From the cell containing the given text, extract its center point as [X, Y] coordinate. 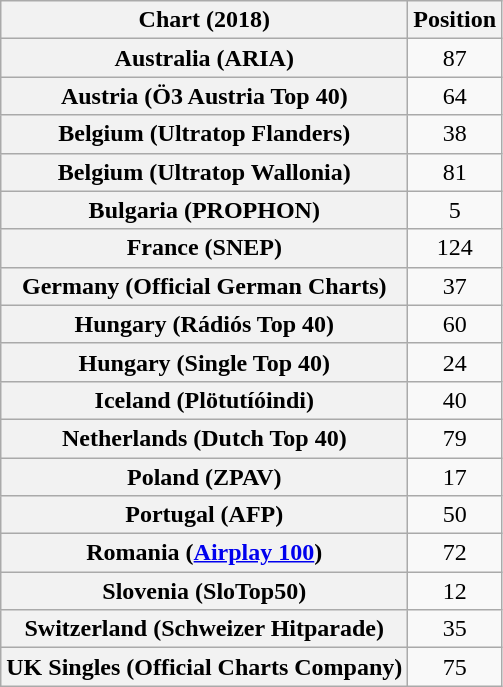
Switzerland (Schweizer Hitparade) [204, 629]
81 [455, 172]
Poland (ZPAV) [204, 477]
64 [455, 96]
17 [455, 477]
Germany (Official German Charts) [204, 286]
12 [455, 591]
Bulgaria (PROPHON) [204, 210]
50 [455, 515]
87 [455, 58]
Iceland (Plötutíóindi) [204, 400]
37 [455, 286]
UK Singles (Official Charts Company) [204, 667]
Romania (Airplay 100) [204, 553]
Portugal (AFP) [204, 515]
Belgium (Ultratop Wallonia) [204, 172]
Hungary (Single Top 40) [204, 362]
5 [455, 210]
38 [455, 134]
Slovenia (SloTop50) [204, 591]
60 [455, 324]
Australia (ARIA) [204, 58]
Chart (2018) [204, 20]
35 [455, 629]
Position [455, 20]
40 [455, 400]
Netherlands (Dutch Top 40) [204, 438]
Belgium (Ultratop Flanders) [204, 134]
France (SNEP) [204, 248]
Hungary (Rádiós Top 40) [204, 324]
79 [455, 438]
24 [455, 362]
75 [455, 667]
124 [455, 248]
72 [455, 553]
Austria (Ö3 Austria Top 40) [204, 96]
